Provide the [x, y] coordinate of the cell's center where the given text is located.  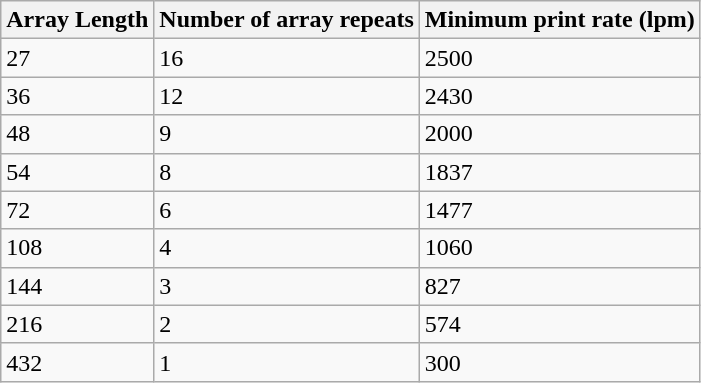
16 [286, 58]
3 [286, 286]
2500 [560, 58]
27 [78, 58]
1837 [560, 172]
9 [286, 134]
300 [560, 362]
827 [560, 286]
8 [286, 172]
574 [560, 324]
108 [78, 248]
216 [78, 324]
1477 [560, 210]
36 [78, 96]
2000 [560, 134]
2430 [560, 96]
432 [78, 362]
72 [78, 210]
2 [286, 324]
1060 [560, 248]
144 [78, 286]
12 [286, 96]
Minimum print rate (lpm) [560, 20]
4 [286, 248]
1 [286, 362]
Number of array repeats [286, 20]
6 [286, 210]
Array Length [78, 20]
54 [78, 172]
48 [78, 134]
